Search for the cell housing the specified text and yield its (X, Y) center coordinate. 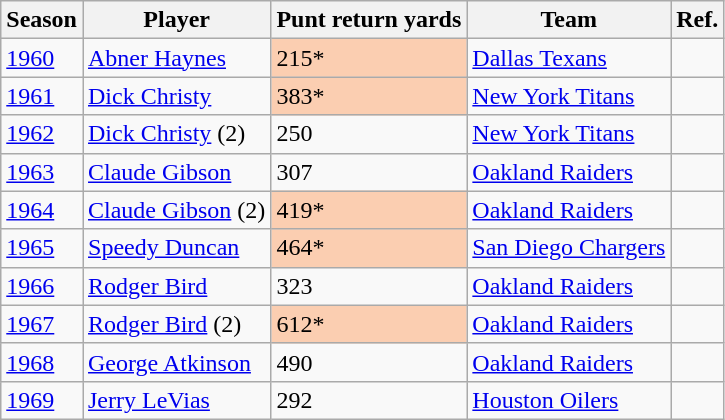
Dick Christy (2) (176, 134)
1960 (42, 58)
1966 (42, 286)
Houston Oilers (569, 400)
1964 (42, 210)
Player (176, 20)
Dallas Texans (569, 58)
Abner Haynes (176, 58)
Punt return yards (369, 20)
1962 (42, 134)
292 (369, 400)
323 (369, 286)
Dick Christy (176, 96)
Jerry LeVias (176, 400)
George Atkinson (176, 362)
Ref. (698, 20)
Claude Gibson (176, 172)
1965 (42, 248)
Team (569, 20)
1969 (42, 400)
464* (369, 248)
307 (369, 172)
383* (369, 96)
San Diego Chargers (569, 248)
419* (369, 210)
Claude Gibson (2) (176, 210)
Rodger Bird (176, 286)
490 (369, 362)
250 (369, 134)
1968 (42, 362)
1963 (42, 172)
Speedy Duncan (176, 248)
1967 (42, 324)
Rodger Bird (2) (176, 324)
Season (42, 20)
215* (369, 58)
612* (369, 324)
1961 (42, 96)
